Detect which cell encompasses the target text, then output its [X, Y] center coordinate. 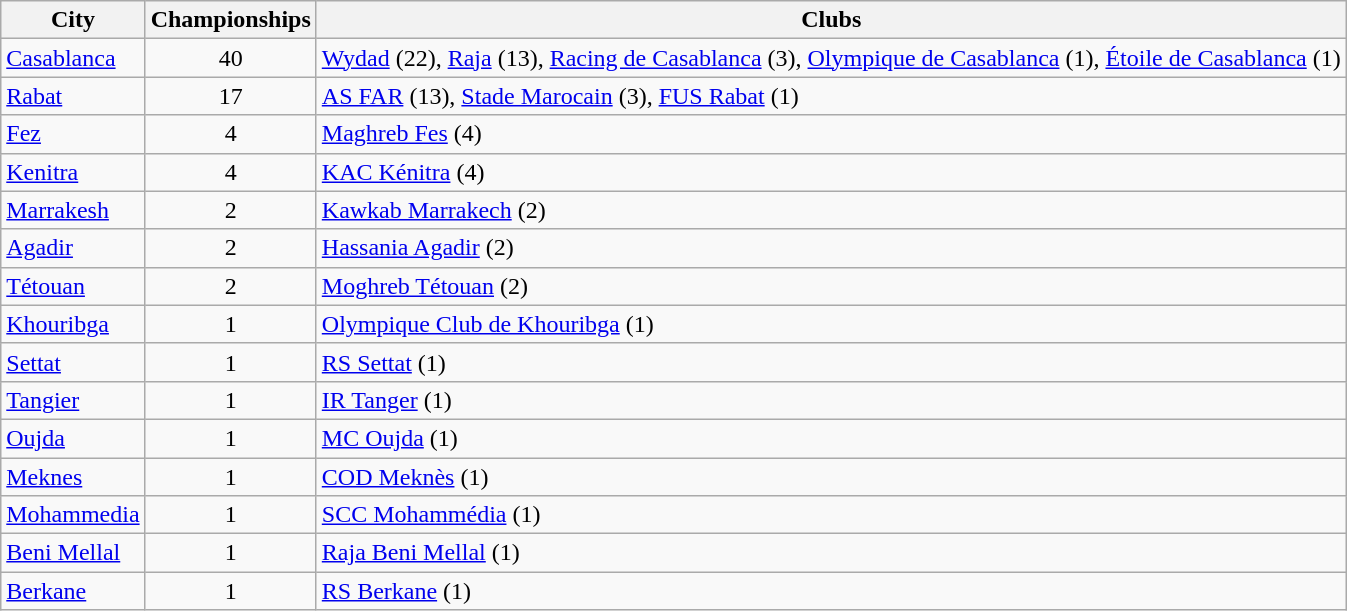
Beni Mellal [73, 553]
Oujda [73, 438]
Mohammedia [73, 515]
40 [230, 58]
Fez [73, 134]
Clubs [831, 20]
Hassania Agadir (2) [831, 248]
RS Settat (1) [831, 362]
Rabat [73, 96]
Wydad (22), Raja (13), Racing de Casablanca (3), Olympique de Casablanca (1), Étoile de Casablanca (1) [831, 58]
Maghreb Fes (4) [831, 134]
Settat [73, 362]
Berkane [73, 591]
COD Meknès (1) [831, 477]
City [73, 20]
Olympique Club de Khouribga (1) [831, 324]
Moghreb Tétouan (2) [831, 286]
KAC Kénitra (4) [831, 172]
SCC Mohammédia (1) [831, 515]
Meknes [73, 477]
Khouribga [73, 324]
Kenitra [73, 172]
Casablanca [73, 58]
Marrakesh [73, 210]
17 [230, 96]
Raja Beni Mellal (1) [831, 553]
Kawkab Marrakech (2) [831, 210]
MC Oujda (1) [831, 438]
Tangier [73, 400]
IR Tanger (1) [831, 400]
Agadir [73, 248]
RS Berkane (1) [831, 591]
Championships [230, 20]
AS FAR (13), Stade Marocain (3), FUS Rabat (1) [831, 96]
Tétouan [73, 286]
